Find where the given text appears and provide that cell's center as (x, y) coordinate. 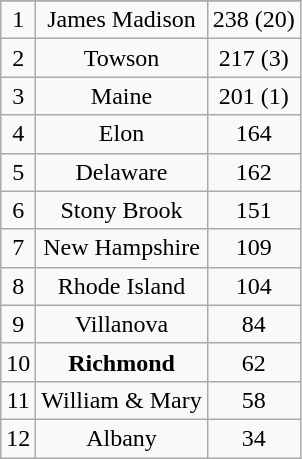
James Madison (122, 20)
162 (254, 172)
164 (254, 134)
4 (18, 134)
11 (18, 400)
151 (254, 210)
Albany (122, 438)
8 (18, 286)
238 (20) (254, 20)
109 (254, 248)
5 (18, 172)
12 (18, 438)
201 (1) (254, 96)
New Hampshire (122, 248)
62 (254, 362)
84 (254, 324)
Elon (122, 134)
2 (18, 58)
34 (254, 438)
Villanova (122, 324)
10 (18, 362)
104 (254, 286)
7 (18, 248)
Richmond (122, 362)
Delaware (122, 172)
3 (18, 96)
Stony Brook (122, 210)
217 (3) (254, 58)
Maine (122, 96)
Towson (122, 58)
6 (18, 210)
1 (18, 20)
58 (254, 400)
Rhode Island (122, 286)
William & Mary (122, 400)
9 (18, 324)
